Capture the cell that displays the provided text and extract its [x, y] central coordinate. 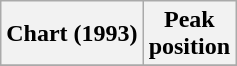
Chart (1993) [72, 34]
Peakposition [189, 34]
